Determine the (X, Y) coordinate at the center of the cell enclosing the given text.  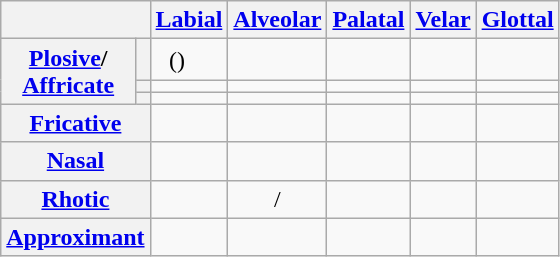
Fricative (76, 123)
() (189, 60)
Alveolar (278, 20)
Glottal (518, 20)
Rhotic (76, 199)
Plosive/Affricate (68, 72)
Velar (443, 20)
/ (278, 199)
Palatal (368, 20)
Approximant (76, 237)
Nasal (76, 161)
Labial (189, 20)
